Pinpoint the cell where the given text exists, returning its [X, Y] midpoint coordinate. 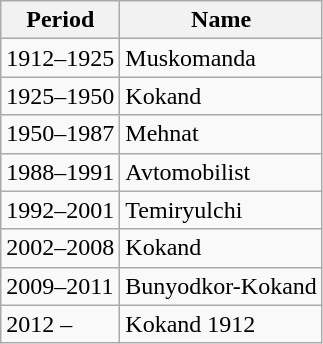
1988–1991 [60, 172]
1925–1950 [60, 96]
Muskomanda [222, 58]
2012 – [60, 324]
Name [222, 20]
Avtomobilist [222, 172]
2002–2008 [60, 248]
Temiryulchi [222, 210]
Bunyodkor-Kokand [222, 286]
Mehnat [222, 134]
1912–1925 [60, 58]
1992–2001 [60, 210]
2009–2011 [60, 286]
Period [60, 20]
Kokand 1912 [222, 324]
1950–1987 [60, 134]
